Find where the given text appears and provide that cell's center as [X, Y] coordinate. 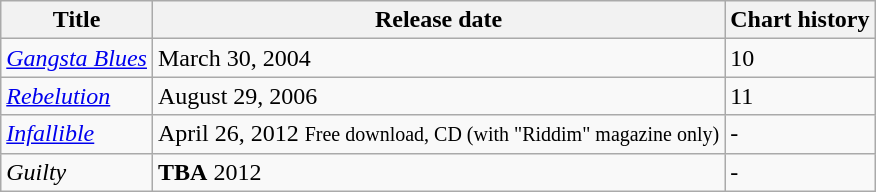
11 [800, 96]
Title [77, 20]
Chart history [800, 20]
Gangsta Blues [77, 58]
TBA 2012 [438, 172]
Release date [438, 20]
Rebelution [77, 96]
March 30, 2004 [438, 58]
Guilty [77, 172]
10 [800, 58]
August 29, 2006 [438, 96]
Infallible [77, 134]
April 26, 2012 Free download, CD (with "Riddim" magazine only) [438, 134]
